Return [x, y] of the center of cell containing provided text 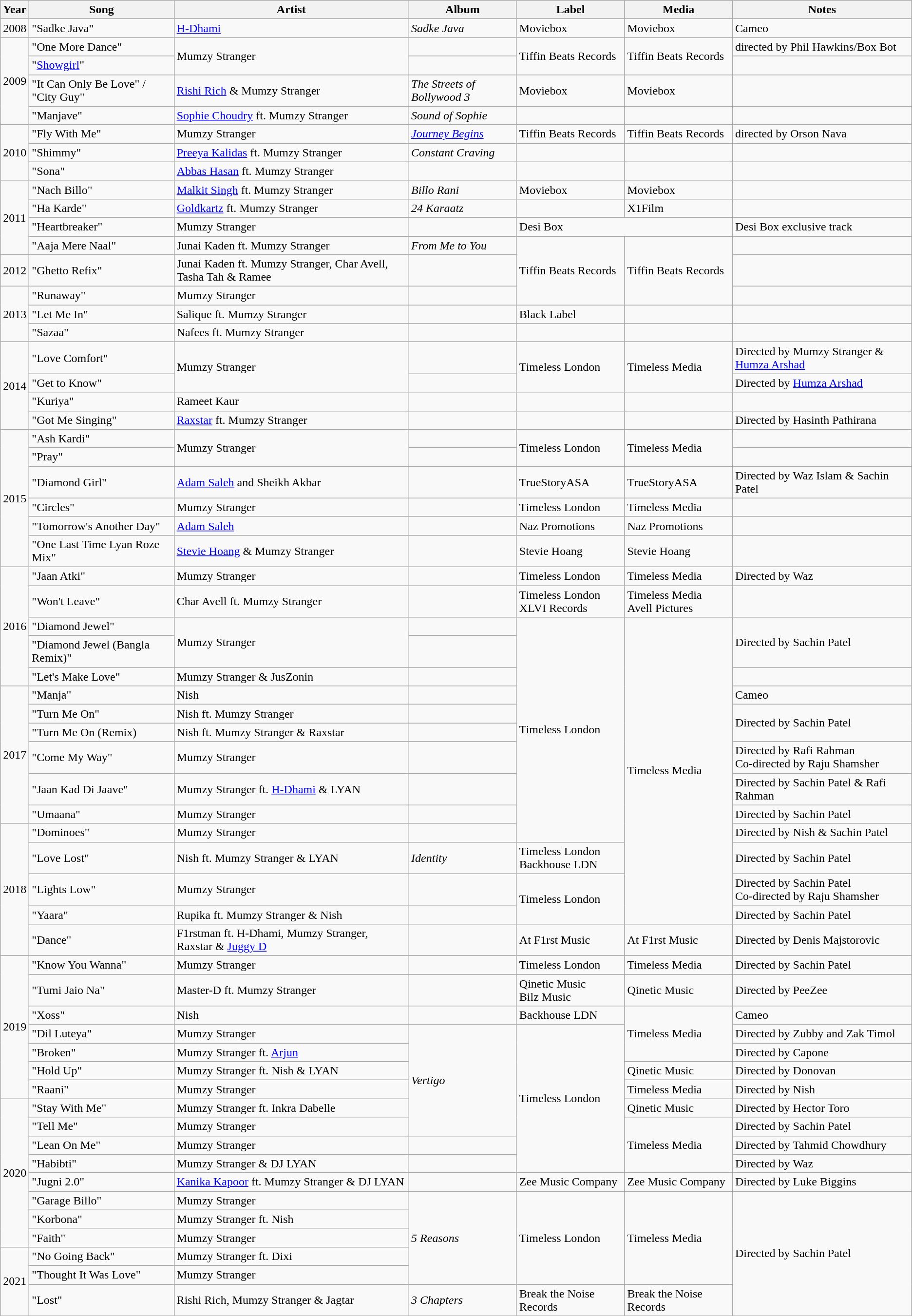
Directed by Rafi RahmanCo-directed by Raju Shamsher [822, 757]
"Garage Billo" [101, 1201]
Directed by Tahmid Chowdhury [822, 1145]
Mumzy Stranger ft. Inkra Dabelle [291, 1108]
"Ghetto Refix" [101, 271]
"Shimmy" [101, 153]
Directed by Sachin Patel & Rafi Rahman [822, 789]
2016 [15, 626]
Label [570, 10]
2018 [15, 890]
Directed by Sachin PatelCo-directed by Raju Shamsher [822, 890]
"Diamond Girl" [101, 482]
Mumzy Stranger ft. Nish [291, 1219]
"Faith" [101, 1238]
"Got Me Singing" [101, 420]
Directed by Luke Biggins [822, 1182]
Nish ft. Mumzy Stranger [291, 714]
"Tell Me" [101, 1126]
2015 [15, 498]
Directed by Donovan [822, 1071]
"Aaja Mere Naal" [101, 245]
Billo Rani [463, 190]
"Turn Me On" [101, 714]
"It Can Only Be Love" / "City Guy" [101, 91]
Rishi Rich & Mumzy Stranger [291, 91]
"Raani" [101, 1089]
Sophie Choudry ft. Mumzy Stranger [291, 115]
Media [679, 10]
Goldkartz ft. Mumzy Stranger [291, 208]
3 Chapters [463, 1300]
Stevie Hoang & Mumzy Stranger [291, 551]
Directed by Capone [822, 1052]
"Let Me In" [101, 314]
"Habibti" [101, 1163]
"Lean On Me" [101, 1145]
Black Label [570, 314]
24 Karaatz [463, 208]
Mumzy Stranger ft. H-Dhami & LYAN [291, 789]
"Turn Me On (Remix) [101, 732]
Kanika Kapoor ft. Mumzy Stranger & DJ LYAN [291, 1182]
The Streets of Bollywood 3 [463, 91]
2009 [15, 81]
X1Film [679, 208]
2014 [15, 386]
Malkit Singh ft. Mumzy Stranger [291, 190]
"Love Lost" [101, 858]
Directed by Waz Islam & Sachin Patel [822, 482]
Timeless LondonXLVI Records [570, 601]
Directed by Nish [822, 1089]
Mumzy Stranger ft. Dixi [291, 1256]
2020 [15, 1173]
"Heartbreaker" [101, 227]
"Showgirl" [101, 65]
"Dil Luteya" [101, 1034]
"Sona" [101, 171]
"Yaara" [101, 915]
Desi Box exclusive track [822, 227]
Nafees ft. Mumzy Stranger [291, 333]
Directed by PeeZee [822, 990]
Junai Kaden ft. Mumzy Stranger, Char Avell, Tasha Tah & Ramee [291, 271]
2017 [15, 755]
"Sadke Java" [101, 28]
"Stay With Me" [101, 1108]
Backhouse LDN [570, 1015]
Raxstar ft. Mumzy Stranger [291, 420]
Mumzy Stranger & DJ LYAN [291, 1163]
Directed by Humza Arshad [822, 383]
Rameet Kaur [291, 401]
"Ha Karde" [101, 208]
5 Reasons [463, 1238]
Directed by Hector Toro [822, 1108]
"Diamond Jewel (Bangla Remix)" [101, 652]
"Runaway" [101, 296]
Nish ft. Mumzy Stranger & LYAN [291, 858]
Adam Saleh and Sheikh Akbar [291, 482]
"No Going Back" [101, 1256]
Qinetic MusicBilz Music [570, 990]
"Jaan Atki" [101, 576]
H-Dhami [291, 28]
"Come My Way" [101, 757]
"Ash Kardi" [101, 439]
"Jaan Kad Di Jaave" [101, 789]
Vertigo [463, 1080]
"Lights Low" [101, 890]
"Nach Billo" [101, 190]
F1rstman ft. H-Dhami, Mumzy Stranger, Raxstar & Juggy D [291, 939]
"Won't Leave" [101, 601]
Preeya Kalidas ft. Mumzy Stranger [291, 153]
directed by Orson Nava [822, 134]
2010 [15, 153]
"Umaana" [101, 814]
Notes [822, 10]
Sound of Sophie [463, 115]
Directed by Nish & Sachin Patel [822, 833]
"One More Dance" [101, 47]
Constant Craving [463, 153]
"Broken" [101, 1052]
"Manja" [101, 695]
"Dance" [101, 939]
Directed by Hasinth Pathirana [822, 420]
2012 [15, 271]
"Sazaa" [101, 333]
"Korbona" [101, 1219]
Char Avell ft. Mumzy Stranger [291, 601]
"Let's Make Love" [101, 677]
"Lost" [101, 1300]
Salique ft. Mumzy Stranger [291, 314]
Desi Box [625, 227]
"Diamond Jewel" [101, 627]
Master-D ft. Mumzy Stranger [291, 990]
"Know You Wanna" [101, 965]
"Dominoes" [101, 833]
"Circles" [101, 507]
2019 [15, 1027]
From Me to You [463, 245]
Directed by Mumzy Stranger & Humza Arshad [822, 358]
Sadke Java [463, 28]
"Tomorrow's Another Day" [101, 526]
Year [15, 10]
Timeless LondonBackhouse LDN [570, 858]
"Fly With Me" [101, 134]
Timeless MediaAvell Pictures [679, 601]
"Manjave" [101, 115]
Rupika ft. Mumzy Stranger & Nish [291, 915]
"Jugni 2.0" [101, 1182]
"Get to Know" [101, 383]
Nish ft. Mumzy Stranger & Raxstar [291, 732]
Directed by Denis Majstorovic [822, 939]
"Tumi Jaio Na" [101, 990]
Artist [291, 10]
Adam Saleh [291, 526]
"Thought It Was Love" [101, 1275]
2008 [15, 28]
Abbas Hasan ft. Mumzy Stranger [291, 171]
"Love Comfort" [101, 358]
2011 [15, 217]
Song [101, 10]
Album [463, 10]
Rishi Rich, Mumzy Stranger & Jagtar [291, 1300]
Mumzy Stranger & JusZonin [291, 677]
Journey Begins [463, 134]
2021 [15, 1281]
"One Last Time Lyan Roze Mix" [101, 551]
Identity [463, 858]
"Kuriya" [101, 401]
Directed by Zubby and Zak Timol [822, 1034]
"Xoss" [101, 1015]
Mumzy Stranger ft. Arjun [291, 1052]
"Hold Up" [101, 1071]
Junai Kaden ft. Mumzy Stranger [291, 245]
"Pray" [101, 457]
2013 [15, 314]
directed by Phil Hawkins/Box Bot [822, 47]
Mumzy Stranger ft. Nish & LYAN [291, 1071]
